Identify which cell holds the provided text, then report its [x, y] central coordinate. 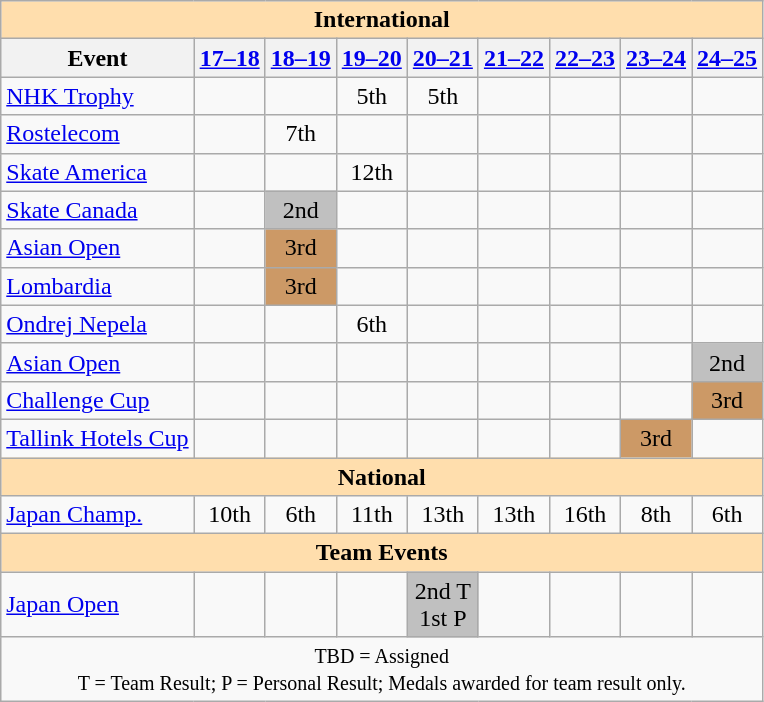
Rostelecom [98, 134]
10th [230, 515]
Challenge Cup [98, 400]
24–25 [728, 58]
19–20 [372, 58]
17–18 [230, 58]
16th [584, 515]
22–23 [584, 58]
Japan Champ. [98, 515]
20–21 [442, 58]
Skate Canada [98, 210]
NHK Trophy [98, 96]
23–24 [656, 58]
2nd T1st P [442, 604]
Lombardia [98, 286]
Japan Open [98, 604]
11th [372, 515]
21–22 [514, 58]
18–19 [300, 58]
Ondrej Nepela [98, 324]
Skate America [98, 172]
International [382, 20]
8th [656, 515]
12th [372, 172]
National [382, 477]
TBD = AssignedT = Team Result; P = Personal Result; Medals awarded for team result only. [382, 670]
Event [98, 58]
Team Events [382, 553]
7th [300, 134]
Tallink Hotels Cup [98, 438]
